From the cell containing the given text, extract its center point as [x, y] coordinate. 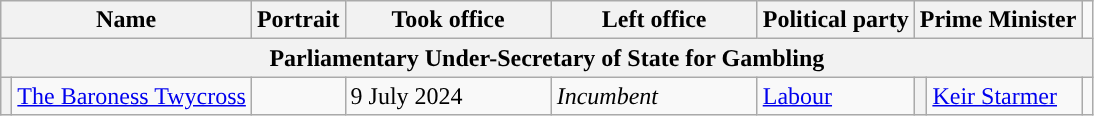
9 July 2024 [448, 96]
Parliamentary Under-Secretary of State for Gambling [547, 58]
Political party [836, 20]
Keir Starmer [1004, 96]
Portrait [298, 20]
Labour [836, 96]
Took office [448, 20]
Name [126, 20]
Prime Minister [998, 20]
The Baroness Twycross [132, 96]
Incumbent [654, 96]
Left office [654, 20]
